Output the (X, Y) coordinate of the center of the cell containing the given text.  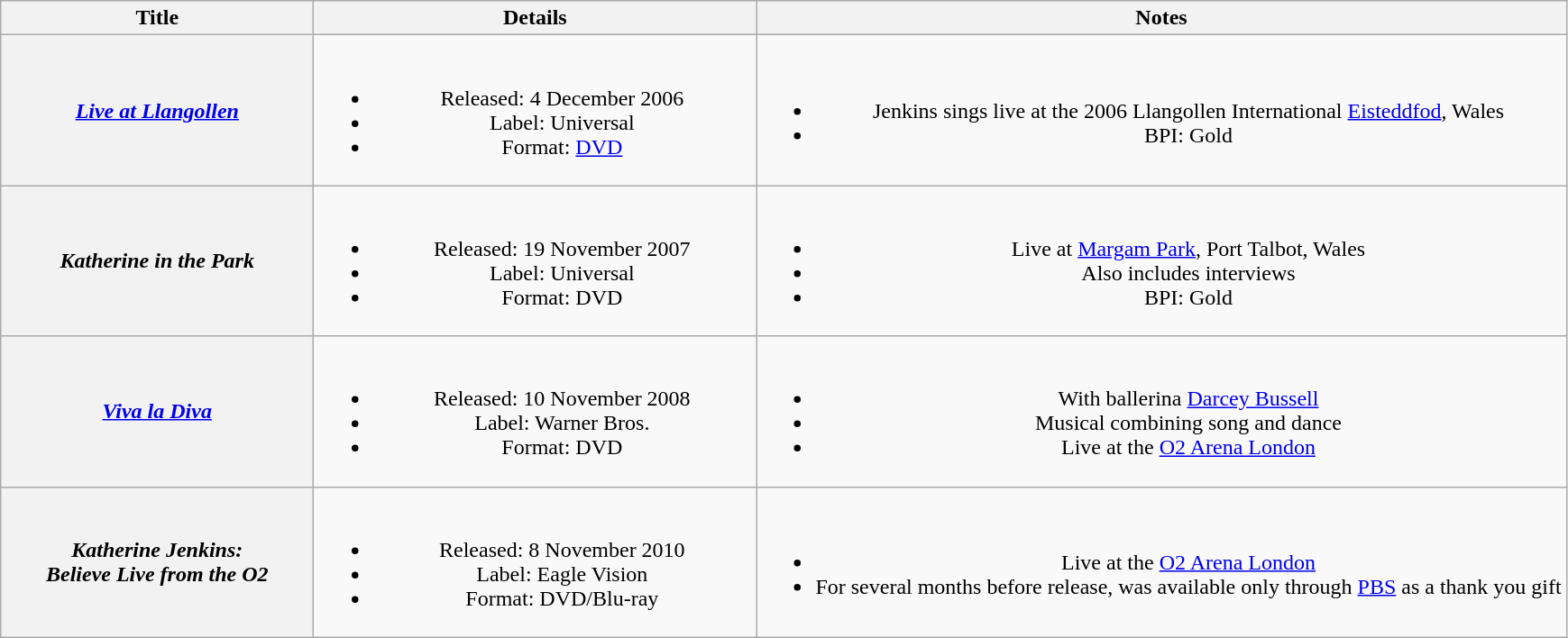
Live at Llangollen (157, 110)
Released: 4 December 2006Label: UniversalFormat: DVD (536, 110)
Live at the O2 Arena LondonFor several months before release, was available only through PBS as a thank you gift (1161, 562)
Viva la Diva (157, 411)
Title (157, 18)
Katherine in the Park (157, 261)
Katherine Jenkins:Believe Live from the O2 (157, 562)
Details (536, 18)
Released: 8 November 2010Label: Eagle VisionFormat: DVD/Blu-ray (536, 562)
Live at Margam Park, Port Talbot, WalesAlso includes interviewsBPI: Gold (1161, 261)
Released: 19 November 2007Label: UniversalFormat: DVD (536, 261)
Jenkins sings live at the 2006 Llangollen International Eisteddfod, WalesBPI: Gold (1161, 110)
Notes (1161, 18)
With ballerina Darcey BussellMusical combining song and danceLive at the O2 Arena London (1161, 411)
Released: 10 November 2008Label: Warner Bros.Format: DVD (536, 411)
